Return the [X, Y] coordinate for the center point of the cell that contains the specified text.  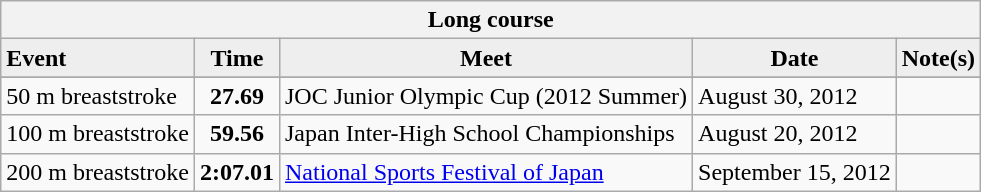
Note(s) [938, 58]
September 15, 2012 [795, 172]
Time [236, 58]
Long course [491, 20]
Japan Inter-High School Championships [486, 134]
Date [795, 58]
August 30, 2012 [795, 96]
Meet [486, 58]
100 m breaststroke [98, 134]
50 m breaststroke [98, 96]
59.56 [236, 134]
August 20, 2012 [795, 134]
JOC Junior Olympic Cup (2012 Summer) [486, 96]
27.69 [236, 96]
2:07.01 [236, 172]
200 m breaststroke [98, 172]
National Sports Festival of Japan [486, 172]
Event [98, 58]
